Return [X, Y] of the center of cell containing provided text 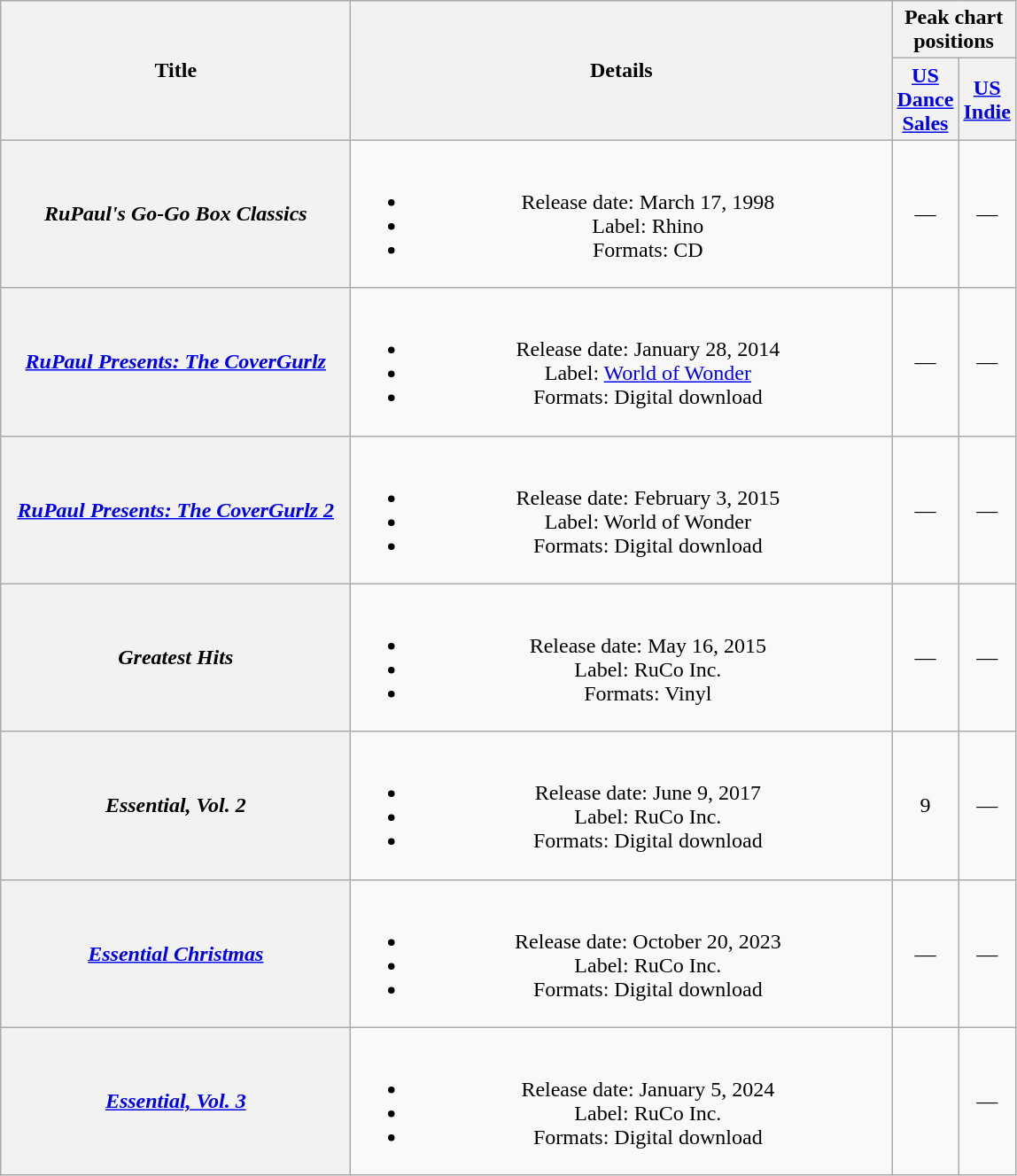
Essential, Vol. 3 [175, 1102]
Essential, Vol. 2 [175, 806]
Greatest Hits [175, 657]
Release date: March 17, 1998Label: RhinoFormats: CD [622, 214]
Essential Christmas [175, 953]
Release date: October 20, 2023Label: RuCo Inc.Formats: Digital download [622, 953]
Release date: January 5, 2024Label: RuCo Inc.Formats: Digital download [622, 1102]
9 [925, 806]
Release date: February 3, 2015Label: World of WonderFormats: Digital download [622, 510]
Release date: January 28, 2014Label: World of WonderFormats: Digital download [622, 361]
Details [622, 71]
RuPaul Presents: The CoverGurlz 2 [175, 510]
Title [175, 71]
Release date: May 16, 2015Label: RuCo Inc.Formats: Vinyl [622, 657]
Release date: June 9, 2017Label: RuCo Inc.Formats: Digital download [622, 806]
US Indie [987, 99]
Peak chart positions [953, 30]
USDanceSales [925, 99]
RuPaul Presents: The CoverGurlz [175, 361]
RuPaul's Go-Go Box Classics [175, 214]
